Pinpoint the cell where the given text exists, returning its [x, y] midpoint coordinate. 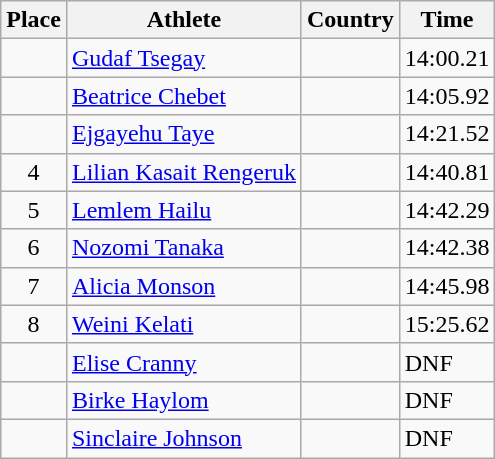
14:05.92 [447, 96]
14:42.38 [447, 248]
Ejgayehu Taye [184, 134]
7 [34, 286]
14:42.29 [447, 210]
Lilian Kasait Rengeruk [184, 172]
Sinclaire Johnson [184, 438]
8 [34, 324]
Birke Haylom [184, 400]
Athlete [184, 20]
Nozomi Tanaka [184, 248]
Elise Cranny [184, 362]
Alicia Monson [184, 286]
Country [350, 20]
5 [34, 210]
Lemlem Hailu [184, 210]
14:21.52 [447, 134]
15:25.62 [447, 324]
Beatrice Chebet [184, 96]
Place [34, 20]
14:45.98 [447, 286]
4 [34, 172]
Gudaf Tsegay [184, 58]
Weini Kelati [184, 324]
14:40.81 [447, 172]
14:00.21 [447, 58]
Time [447, 20]
6 [34, 248]
